Provide the [X, Y] coordinate of the cell's center where the given text is located.  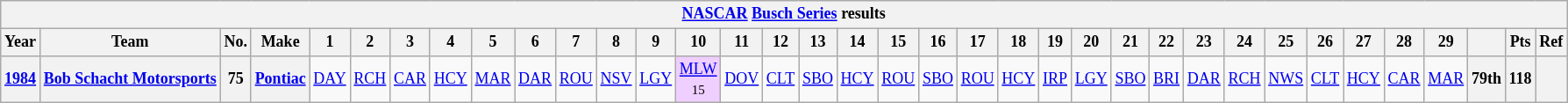
NWS [1286, 79]
24 [1244, 42]
Team [130, 42]
DOV [742, 79]
20 [1091, 42]
29 [1446, 42]
Pontiac [281, 79]
9 [656, 42]
25 [1286, 42]
NSV [616, 79]
14 [858, 42]
17 [977, 42]
75 [235, 79]
1 [330, 42]
Bob Schacht Motorsports [130, 79]
8 [616, 42]
6 [535, 42]
16 [938, 42]
19 [1056, 42]
27 [1365, 42]
23 [1203, 42]
22 [1166, 42]
10 [698, 42]
1984 [21, 79]
15 [898, 42]
Pts [1521, 42]
11 [742, 42]
BRI [1166, 79]
Make [281, 42]
2 [370, 42]
12 [780, 42]
3 [410, 42]
5 [493, 42]
Ref [1551, 42]
79th [1487, 79]
Year [21, 42]
No. [235, 42]
7 [575, 42]
26 [1326, 42]
21 [1130, 42]
NASCAR Busch Series results [784, 14]
IRP [1056, 79]
4 [451, 42]
118 [1521, 79]
MLW15 [698, 79]
DAY [330, 79]
18 [1019, 42]
28 [1404, 42]
13 [818, 42]
